Identify which cell holds the provided text, then report its (X, Y) central coordinate. 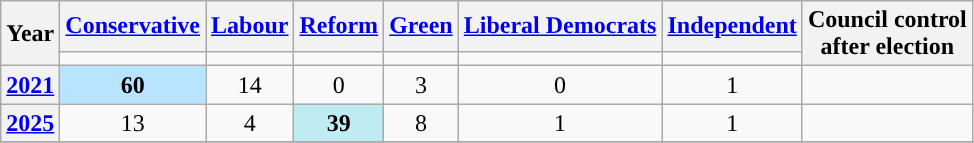
Independent (732, 26)
2025 (30, 123)
8 (422, 123)
Council controlafter election (887, 34)
Labour (250, 26)
14 (250, 85)
Green (422, 26)
Conservative (133, 26)
Year (30, 34)
Liberal Democrats (560, 26)
Reform (339, 26)
4 (250, 123)
39 (339, 123)
3 (422, 85)
2021 (30, 85)
60 (133, 85)
13 (133, 123)
